Provide the [x, y] coordinate of the cell's center where the given text is located.  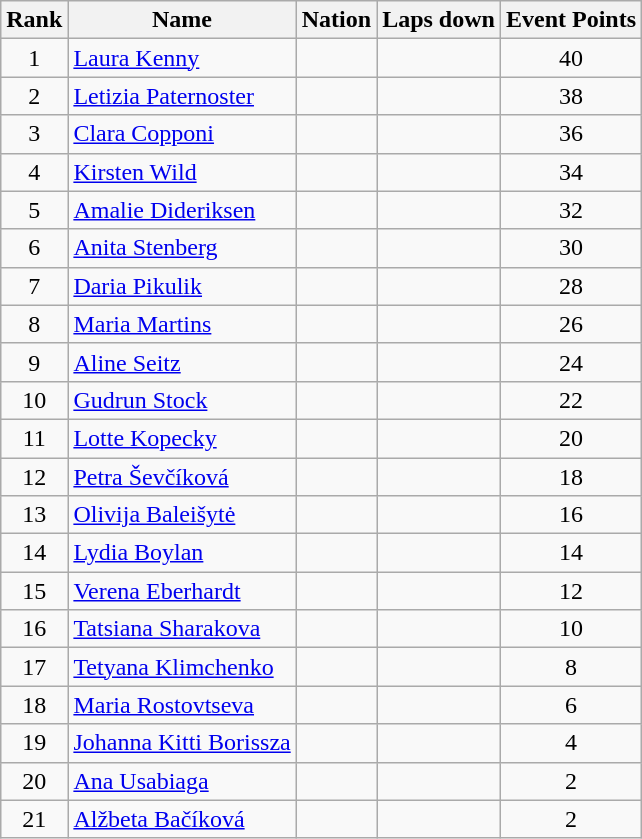
Anita Stenberg [182, 248]
Ana Usabiaga [182, 781]
Event Points [570, 20]
Aline Seitz [182, 362]
1 [34, 58]
7 [34, 286]
Petra Ševčíková [182, 477]
15 [34, 591]
Maria Martins [182, 324]
9 [34, 362]
Daria Pikulik [182, 286]
40 [570, 58]
Kirsten Wild [182, 172]
Tetyana Klimchenko [182, 667]
19 [34, 743]
Lotte Kopecky [182, 438]
28 [570, 286]
Amalie Dideriksen [182, 210]
Verena Eberhardt [182, 591]
Olivija Baleišytė [182, 515]
Maria Rostovtseva [182, 705]
Laura Kenny [182, 58]
Tatsiana Sharakova [182, 629]
Letizia Paternoster [182, 96]
21 [34, 819]
38 [570, 96]
Name [182, 20]
32 [570, 210]
Johanna Kitti Borissza [182, 743]
5 [34, 210]
17 [34, 667]
36 [570, 134]
11 [34, 438]
24 [570, 362]
Lydia Boylan [182, 553]
22 [570, 400]
Laps down [439, 20]
34 [570, 172]
3 [34, 134]
30 [570, 248]
Rank [34, 20]
13 [34, 515]
Clara Copponi [182, 134]
26 [570, 324]
Gudrun Stock [182, 400]
Nation [336, 20]
Alžbeta Bačíková [182, 819]
